Detect which cell encompasses the target text, then output its [X, Y] center coordinate. 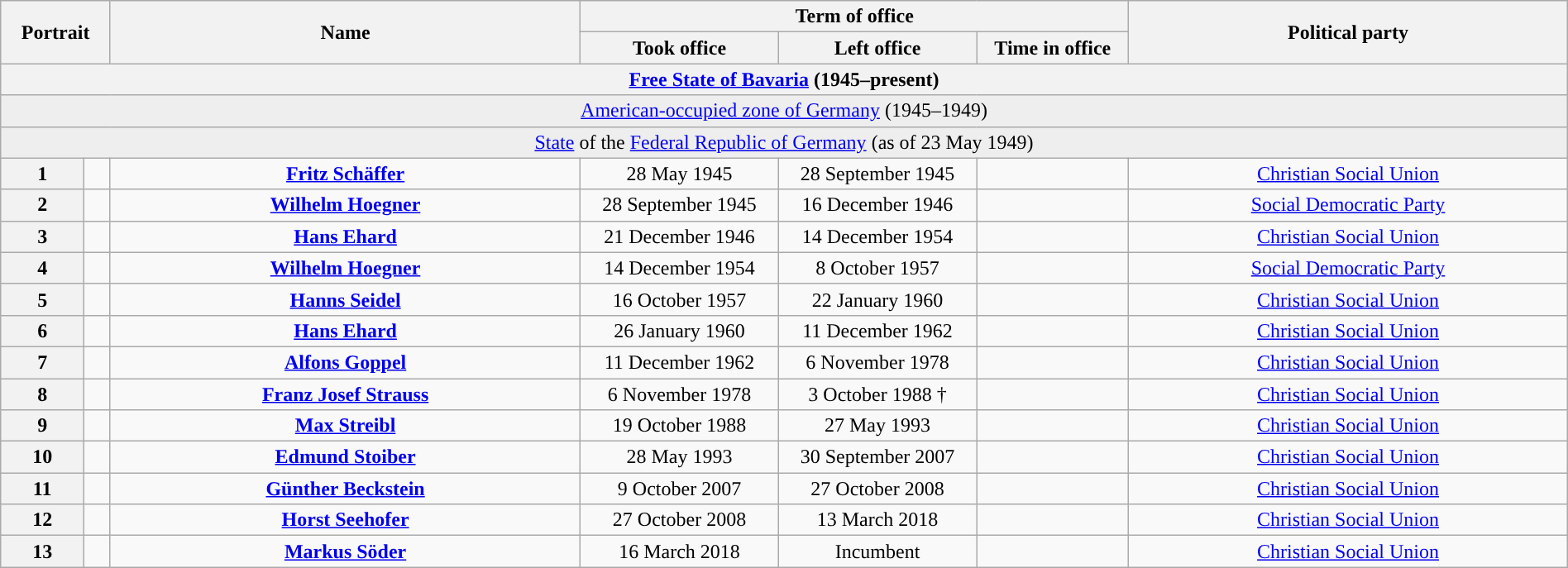
Portrait [56, 32]
9 October 2007 [680, 489]
Political party [1348, 32]
Term of office [855, 17]
12 [43, 520]
11 [43, 489]
Left office [877, 48]
Max Streibl [345, 426]
Markus Söder [345, 551]
Hanns Seidel [345, 299]
6 [43, 331]
4 [43, 268]
16 December 1946 [877, 205]
Took office [680, 48]
8 October 1957 [877, 268]
Günther Beckstein [345, 489]
27 May 1993 [877, 426]
13 March 2018 [877, 520]
Fritz Schäffer [345, 174]
5 [43, 299]
Franz Josef Strauss [345, 394]
Name [345, 32]
Incumbent [877, 551]
Horst Seehofer [345, 520]
28 May 1945 [680, 174]
Time in office [1053, 48]
19 October 1988 [680, 426]
22 January 1960 [877, 299]
1 [43, 174]
Free State of Bavaria (1945–present) [784, 79]
State of the Federal Republic of Germany (as of 23 May 1949) [784, 142]
3 October 1988 † [877, 394]
16 March 2018 [680, 551]
26 January 1960 [680, 331]
13 [43, 551]
2 [43, 205]
3 [43, 236]
10 [43, 457]
Alfons Goppel [345, 362]
28 May 1993 [680, 457]
16 October 1957 [680, 299]
American-occupied zone of Germany (1945–1949) [784, 111]
8 [43, 394]
21 December 1946 [680, 236]
9 [43, 426]
30 September 2007 [877, 457]
7 [43, 362]
Edmund Stoiber [345, 457]
